For the text-containing cell, return its midpoint in (X, Y) coordinate format. 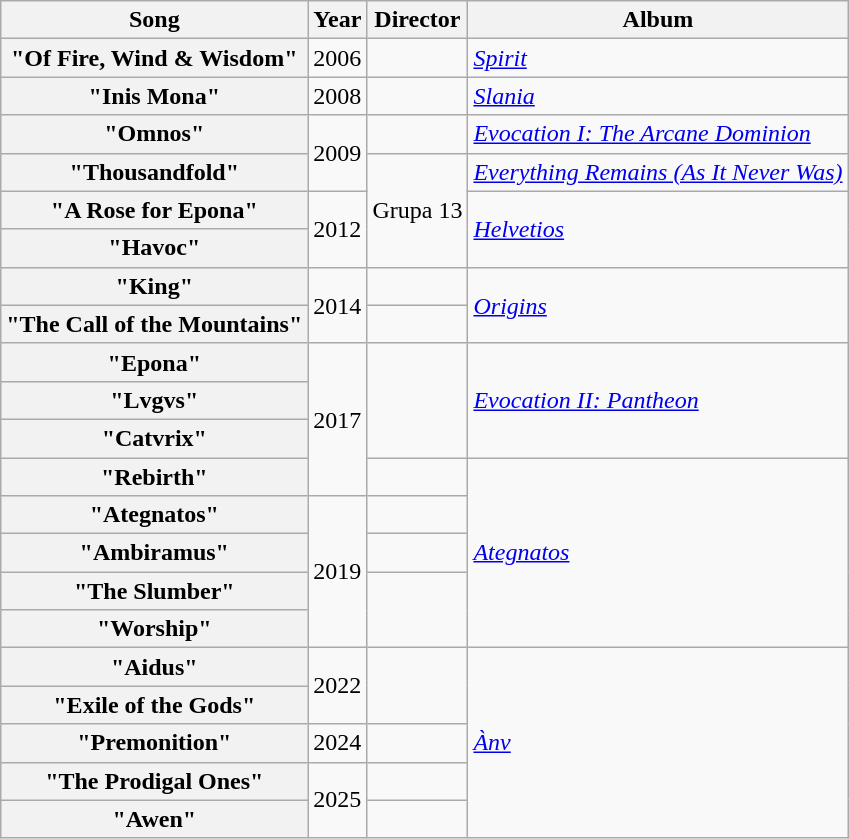
Grupa 13 (418, 210)
"Ambiramus" (154, 553)
2017 (338, 419)
"Premonition" (154, 743)
2009 (338, 153)
Slania (658, 96)
Album (658, 20)
"Rebirth" (154, 477)
2022 (338, 686)
"King" (154, 286)
"Catvrix" (154, 438)
Everything Remains (As It Never Was) (658, 172)
"Worship" (154, 629)
"Ategnatos" (154, 515)
2014 (338, 305)
"Thousandfold" (154, 172)
Helvetios (658, 229)
Ategnatos (658, 553)
"Havoc" (154, 248)
Evocation II: Pantheon (658, 400)
"Awen" (154, 819)
"The Call of the Mountains" (154, 324)
"Lvgvs" (154, 400)
Director (418, 20)
Spirit (658, 58)
Ànv (658, 743)
2019 (338, 572)
"The Slumber" (154, 591)
2006 (338, 58)
Evocation I: The Arcane Dominion (658, 134)
Origins (658, 305)
"Omnos" (154, 134)
Year (338, 20)
"Inis Mona" (154, 96)
Song (154, 20)
"Of Fire, Wind & Wisdom" (154, 58)
2024 (338, 743)
"A Rose for Epona" (154, 210)
2008 (338, 96)
2025 (338, 800)
"Epona" (154, 362)
"The Prodigal Ones" (154, 781)
"Exile of the Gods" (154, 705)
"Aidus" (154, 667)
2012 (338, 229)
